Scan for the cell matching the given text and deliver its [x, y] coordinate at center. 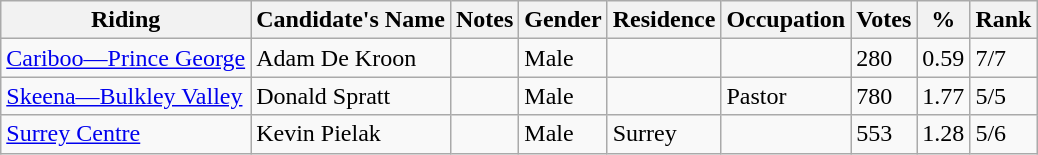
5/6 [1004, 134]
Pastor [786, 96]
Votes [884, 20]
Donald Spratt [351, 96]
Rank [1004, 20]
280 [884, 58]
7/7 [1004, 58]
Riding [126, 20]
0.59 [944, 58]
Gender [563, 20]
1.28 [944, 134]
Residence [664, 20]
Occupation [786, 20]
553 [884, 134]
1.77 [944, 96]
% [944, 20]
Cariboo—Prince George [126, 58]
780 [884, 96]
Skeena—Bulkley Valley [126, 96]
5/5 [1004, 96]
Surrey Centre [126, 134]
Adam De Kroon [351, 58]
Surrey [664, 134]
Candidate's Name [351, 20]
Kevin Pielak [351, 134]
Notes [484, 20]
